Return [X, Y] of the center of cell containing provided text 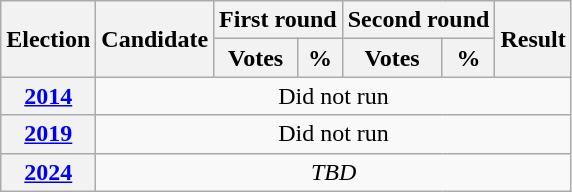
TBD [334, 172]
Second round [418, 20]
Result [533, 39]
2014 [48, 96]
Election [48, 39]
2024 [48, 172]
First round [278, 20]
2019 [48, 134]
Candidate [155, 39]
